Identify which cell holds the provided text, then report its (X, Y) central coordinate. 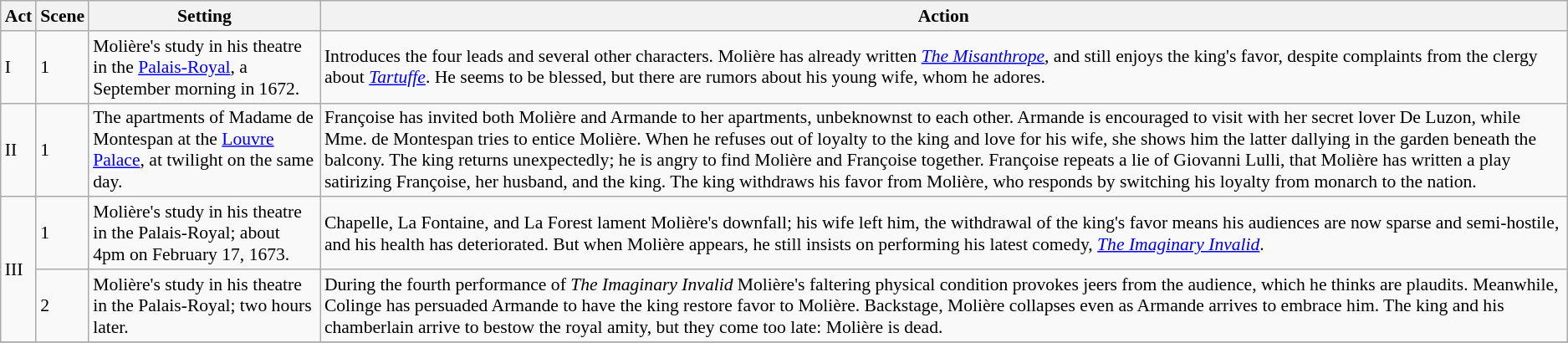
Molière's study in his theatre in the Palais-Royal; about 4pm on February 17, 1673. (204, 234)
The apartments of Madame de Montespan at the Louvre Palace, at twilight on the same day. (204, 150)
III (18, 269)
I (18, 67)
2 (62, 306)
Setting (204, 16)
II (18, 150)
Action (943, 16)
Scene (62, 16)
Molière's study in his theatre in the Palais-Royal; two hours later. (204, 306)
Act (18, 16)
Molière's study in his theatre in the Palais-Royal, a September morning in 1672. (204, 67)
